Return the [X, Y] coordinate for the center point of the cell that contains the specified text.  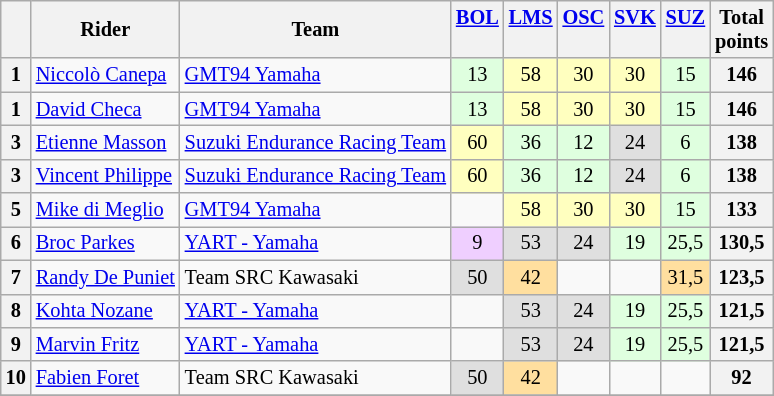
BOL [478, 29]
5 [16, 210]
10 [16, 378]
Vincent Philippe [106, 176]
OSC [584, 29]
SVK [635, 29]
LMS [531, 29]
Marvin Fritz [106, 344]
92 [742, 378]
Niccolò Canepa [106, 75]
Etienne Masson [106, 142]
Fabien Foret [106, 378]
Rider [106, 29]
133 [742, 210]
123,5 [742, 277]
Totalpoints [742, 29]
SUZ [686, 29]
Team [316, 29]
130,5 [742, 243]
7 [16, 277]
31,5 [686, 277]
David Checa [106, 109]
Broc Parkes [106, 243]
Mike di Meglio [106, 210]
Randy De Puniet [106, 277]
Kohta Nozane [106, 311]
8 [16, 311]
